Identify which cell holds the provided text, then report its [X, Y] central coordinate. 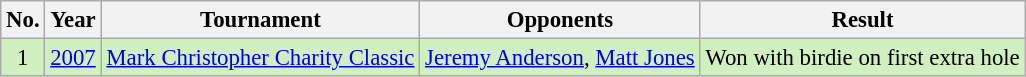
Won with birdie on first extra hole [862, 58]
1 [23, 58]
Tournament [260, 20]
Opponents [560, 20]
Mark Christopher Charity Classic [260, 58]
Result [862, 20]
No. [23, 20]
Jeremy Anderson, Matt Jones [560, 58]
Year [73, 20]
2007 [73, 58]
